For the text-containing cell, return its midpoint in [X, Y] coordinate format. 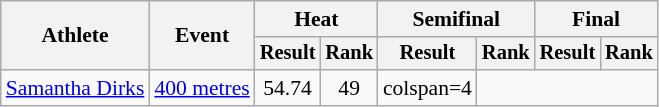
Heat [316, 19]
Final [596, 19]
54.74 [288, 88]
Athlete [76, 36]
400 metres [202, 88]
colspan=4 [428, 88]
Event [202, 36]
Samantha Dirks [76, 88]
49 [349, 88]
Semifinal [456, 19]
